Determine the [x, y] coordinate at the center of the cell enclosing the given text.  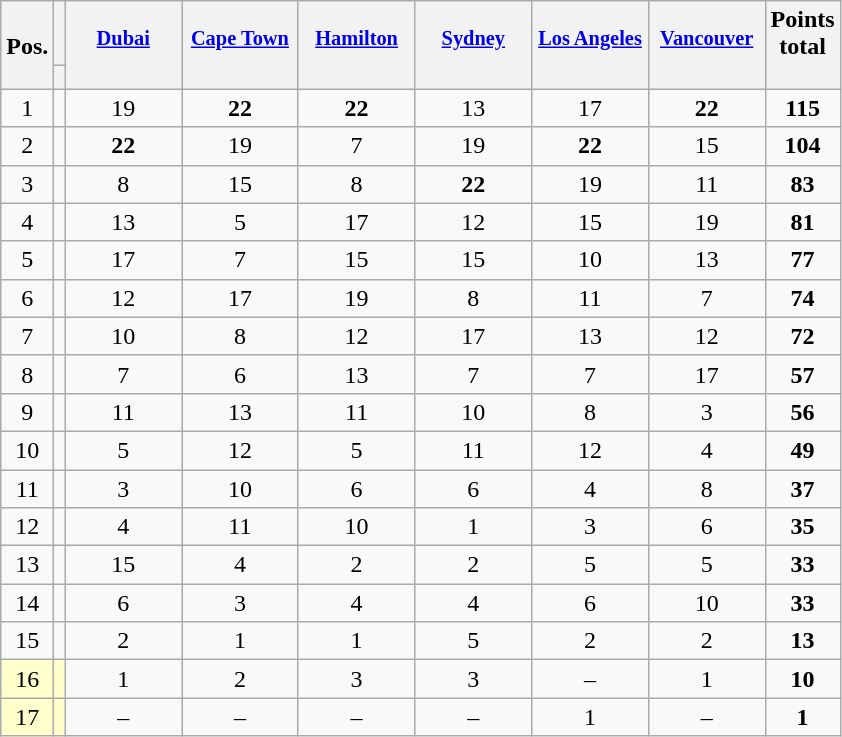
57 [802, 374]
Vancouver [706, 34]
81 [802, 222]
83 [802, 184]
104 [802, 146]
Pointstotal [802, 34]
Cape Town [240, 34]
37 [802, 489]
77 [802, 260]
72 [802, 336]
49 [802, 450]
16 [28, 679]
115 [802, 108]
Hamilton [356, 34]
Dubai [124, 34]
Pos. [28, 34]
Sydney [474, 34]
9 [28, 412]
74 [802, 298]
35 [802, 527]
14 [28, 603]
56 [802, 412]
Los Angeles [590, 34]
